Scan for the cell matching the given text and deliver its [X, Y] coordinate at center. 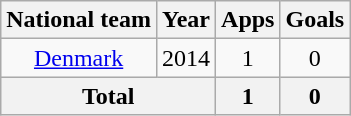
2014 [186, 58]
Denmark [79, 58]
National team [79, 20]
Total [108, 96]
Apps [248, 20]
Goals [315, 20]
Year [186, 20]
